Find where the given text appears and provide that cell's center as (X, Y) coordinate. 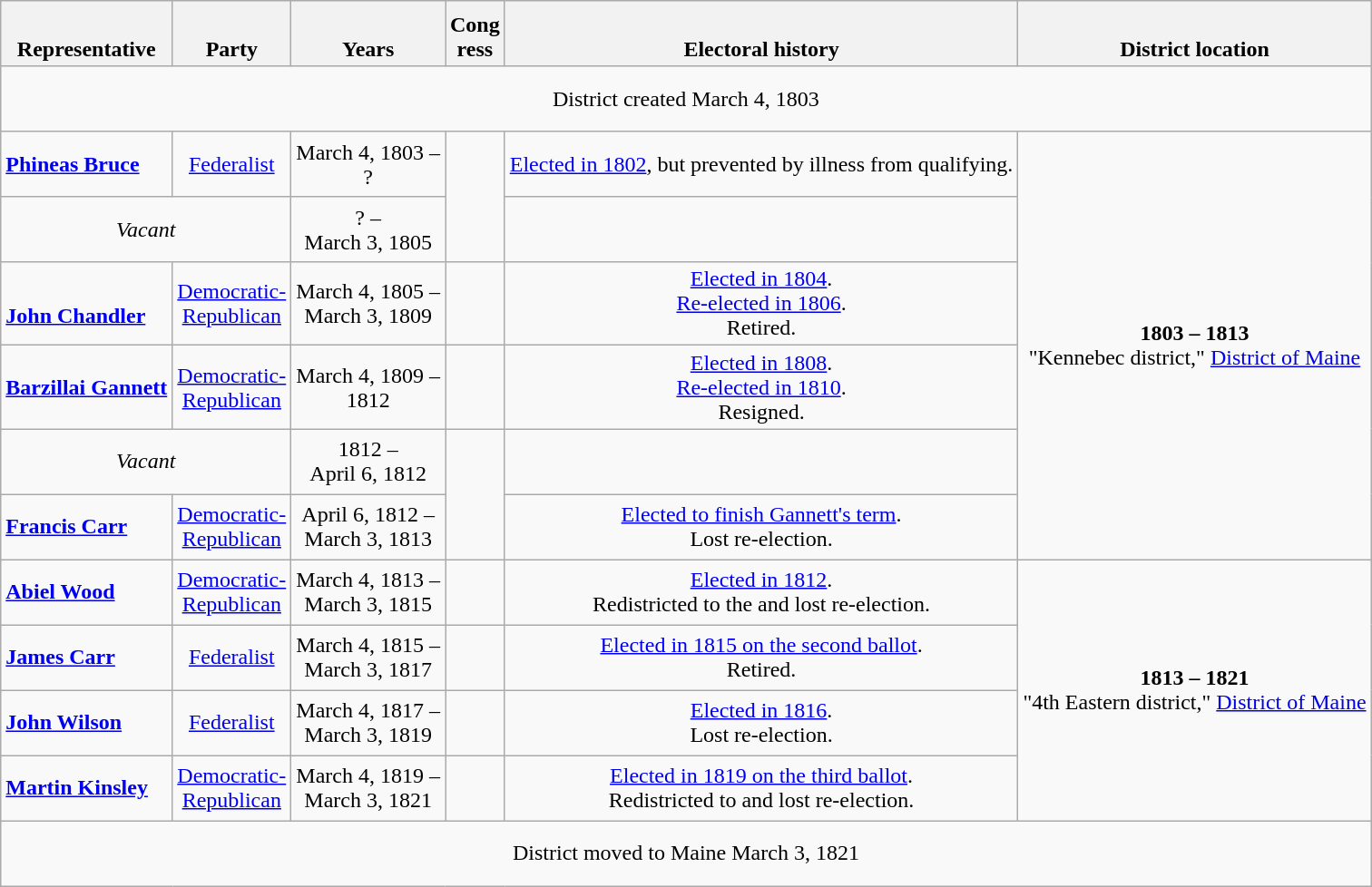
? –March 3, 1805 (368, 229)
Phineas Bruce (87, 164)
Elected in 1812.Redistricted to the and lost re-election. (761, 592)
Congress (475, 34)
April 6, 1812 –March 3, 1813 (368, 527)
March 4, 1817 –March 3, 1819 (368, 723)
Barzillai Gannett (87, 387)
Elected in 1802, but prevented by illness from qualifying. (761, 164)
Martin Kinsley (87, 788)
District location (1194, 34)
Elected in 1804.Re-elected in 1806.Retired. (761, 304)
Years (368, 34)
1813 – 1821"4th Eastern district," District of Maine (1194, 690)
March 4, 1809 –1812 (368, 387)
Representative (87, 34)
Francis Carr (87, 527)
1812 –April 6, 1812 (368, 462)
1803 – 1813"Kennebec district," District of Maine (1194, 346)
March 4, 1805 –March 3, 1809 (368, 304)
Elected to finish Gannett's term.Lost re-election. (761, 527)
Elected in 1808.Re-elected in 1810.Resigned. (761, 387)
Abiel Wood (87, 592)
James Carr (87, 658)
Elected in 1819 on the third ballot.Redistricted to and lost re-election. (761, 788)
March 4, 1803 –? (368, 164)
District moved to Maine March 3, 1821 (686, 853)
Elected in 1816.Lost re-election. (761, 723)
March 4, 1813 –March 3, 1815 (368, 592)
March 4, 1815 –March 3, 1817 (368, 658)
Elected in 1815 on the second ballot.Retired. (761, 658)
Electoral history (761, 34)
District created March 4, 1803 (686, 99)
Party (232, 34)
March 4, 1819 –March 3, 1821 (368, 788)
John Chandler (87, 304)
John Wilson (87, 723)
